Return the (X, Y) coordinate for the center point of the cell that contains the specified text.  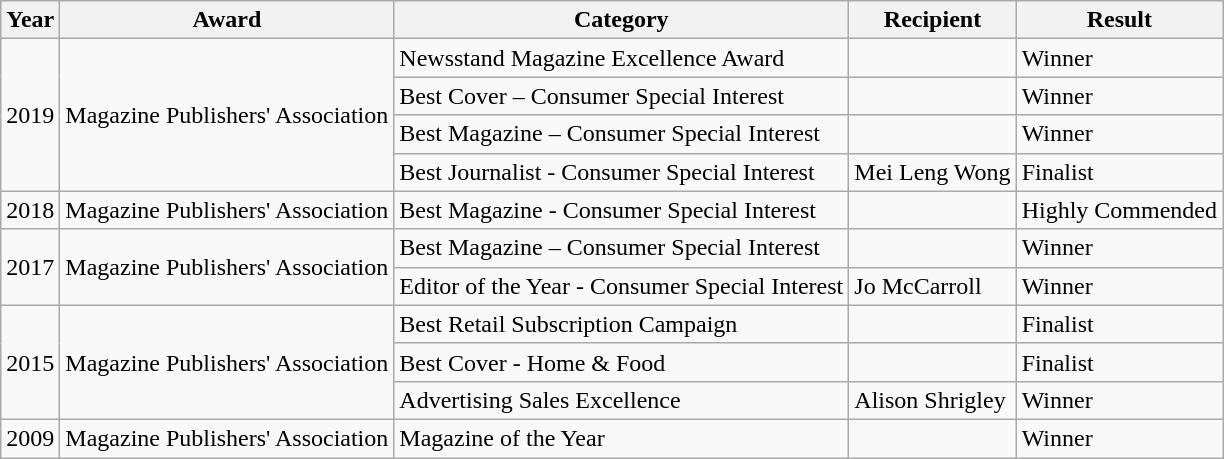
Award (227, 20)
Jo McCarroll (932, 286)
Best Cover – Consumer Special Interest (622, 96)
Category (622, 20)
Best Magazine - Consumer Special Interest (622, 210)
Advertising Sales Excellence (622, 400)
Best Journalist - Consumer Special Interest (622, 172)
Result (1119, 20)
Mei Leng Wong (932, 172)
Alison Shrigley (932, 400)
2009 (30, 438)
Highly Commended (1119, 210)
2018 (30, 210)
Newsstand Magazine Excellence Award (622, 58)
Magazine of the Year (622, 438)
Best Cover - Home & Food (622, 362)
2019 (30, 115)
Best Retail Subscription Campaign (622, 324)
Editor of the Year - Consumer Special Interest (622, 286)
Year (30, 20)
Recipient (932, 20)
2017 (30, 267)
2015 (30, 362)
